Detect which cell encompasses the target text, then output its (X, Y) center coordinate. 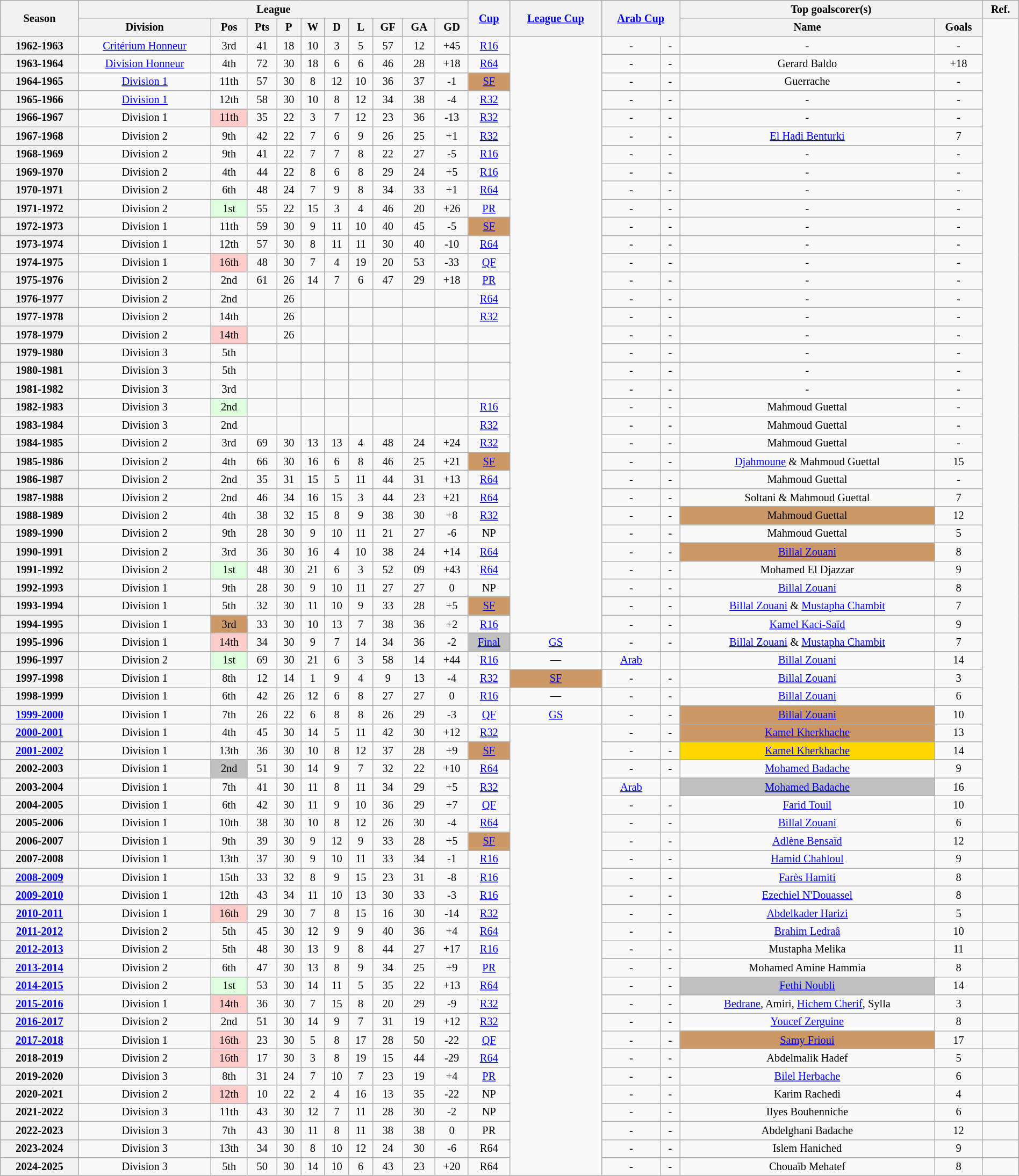
59 (262, 226)
El Hadi Benturki (807, 136)
Final (489, 642)
1969-1970 (40, 172)
2007-2008 (40, 859)
Soltani & Mahmoud Guettal (807, 497)
-14 (452, 913)
52 (388, 570)
Farès Hamiti (807, 877)
2011-2012 (40, 932)
1968-1969 (40, 154)
2013-2014 (40, 968)
2008-2009 (40, 877)
1 (313, 679)
39 (262, 841)
+20 (452, 1166)
1997-1998 (40, 679)
Karim Rachedi (807, 1094)
2003-2004 (40, 787)
Abdelmalik Hadef (807, 1058)
1986-1987 (40, 479)
+17 (452, 949)
2 (313, 1094)
W (313, 27)
Ezechiel N'Douassel (807, 896)
L (361, 27)
+14 (452, 552)
1988-1989 (40, 516)
1977-1978 (40, 316)
+7 (452, 805)
-9 (452, 1004)
1971-1972 (40, 208)
2004-2005 (40, 805)
Djahmoune & Mahmoud Guettal (807, 461)
72 (262, 63)
66 (262, 461)
1970-1971 (40, 190)
15th (229, 877)
2010-2011 (40, 913)
+2 (452, 624)
Mohamed El Djazzar (807, 570)
2019-2020 (40, 1076)
2023-2024 (40, 1149)
+44 (452, 660)
1981-1982 (40, 389)
+43 (452, 570)
Ref. (1001, 9)
1990-1991 (40, 552)
1984-1985 (40, 443)
2002-2003 (40, 769)
1965-1966 (40, 100)
Youcef Zerguine (807, 1022)
1963-1964 (40, 63)
1975-1976 (40, 280)
1994-1995 (40, 624)
Arab Cup (641, 18)
Fethi Noubli (807, 986)
Pts (262, 27)
Mustapha Melika (807, 949)
Hamid Chahloul (807, 859)
P (289, 27)
Bedrane, Amiri, Hichem Cherif, Sylla (807, 1004)
Guerrache (807, 82)
1991-1992 (40, 570)
1995-1996 (40, 642)
10th (229, 823)
2005-2006 (40, 823)
Cup (489, 18)
1987-1988 (40, 497)
League (273, 9)
1974-1975 (40, 263)
1989-1990 (40, 533)
1973-1974 (40, 244)
2018-2019 (40, 1058)
1966-1967 (40, 118)
+8 (452, 516)
Kamel Kaci-Saïd (807, 624)
-29 (452, 1058)
Farid Touil (807, 805)
1999-2000 (40, 715)
1962-1963 (40, 46)
1982-1983 (40, 407)
2016-2017 (40, 1022)
1980-1981 (40, 371)
2014-2015 (40, 986)
Abdelghani Badache (807, 1130)
1983-1984 (40, 425)
2017-2018 (40, 1040)
+45 (452, 46)
Ilyes Bouhenniche (807, 1112)
League Cup (556, 18)
1998-1999 (40, 696)
+24 (452, 443)
-8 (452, 877)
+10 (452, 769)
Islem Haniched (807, 1149)
GF (388, 27)
2000-2001 (40, 733)
55 (262, 208)
2021-2022 (40, 1112)
1976-1977 (40, 299)
1993-1994 (40, 606)
2012-2013 (40, 949)
Chouaïb Mehatef (807, 1166)
1992-1993 (40, 588)
Bilel Herbache (807, 1076)
2006-2007 (40, 841)
61 (262, 280)
1964-1965 (40, 82)
Season (40, 18)
Division Honneur (145, 63)
-10 (452, 244)
GA (419, 27)
1972-1973 (40, 226)
-13 (452, 118)
Mohamed Amine Hammia (807, 968)
Goals (958, 27)
Pos (229, 27)
Samy Frioui (807, 1040)
+26 (452, 208)
1996-1997 (40, 660)
1978-1979 (40, 335)
Brahim Ledraâ (807, 932)
2001-2002 (40, 751)
2024-2025 (40, 1166)
Adlène Bensaïd (807, 841)
Division (145, 27)
09 (419, 570)
1967-1968 (40, 136)
2022-2023 (40, 1130)
GD (452, 27)
Name (807, 27)
2009-2010 (40, 896)
D (336, 27)
Gerard Baldo (807, 63)
1979-1980 (40, 353)
Top goalscorer(s) (831, 9)
-33 (452, 263)
Abdelkader Harizi (807, 913)
2020-2021 (40, 1094)
Critérium Honneur (145, 46)
2015-2016 (40, 1004)
1985-1986 (40, 461)
